Output the [X, Y] coordinate of the center of the cell containing the given text.  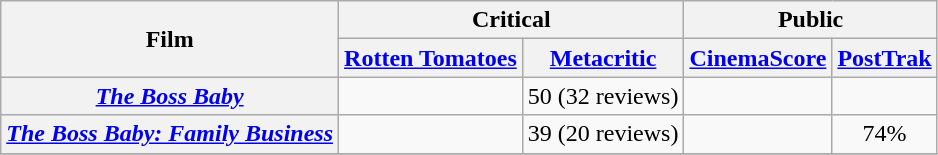
39 (20 reviews) [603, 134]
Public [810, 20]
Critical [512, 20]
74% [884, 134]
Metacritic [603, 58]
The Boss Baby [170, 96]
Rotten Tomatoes [431, 58]
PostTrak [884, 58]
50 (32 reviews) [603, 96]
The Boss Baby: Family Business [170, 134]
CinemaScore [758, 58]
Film [170, 39]
